For the text-containing cell, return its midpoint in (X, Y) coordinate format. 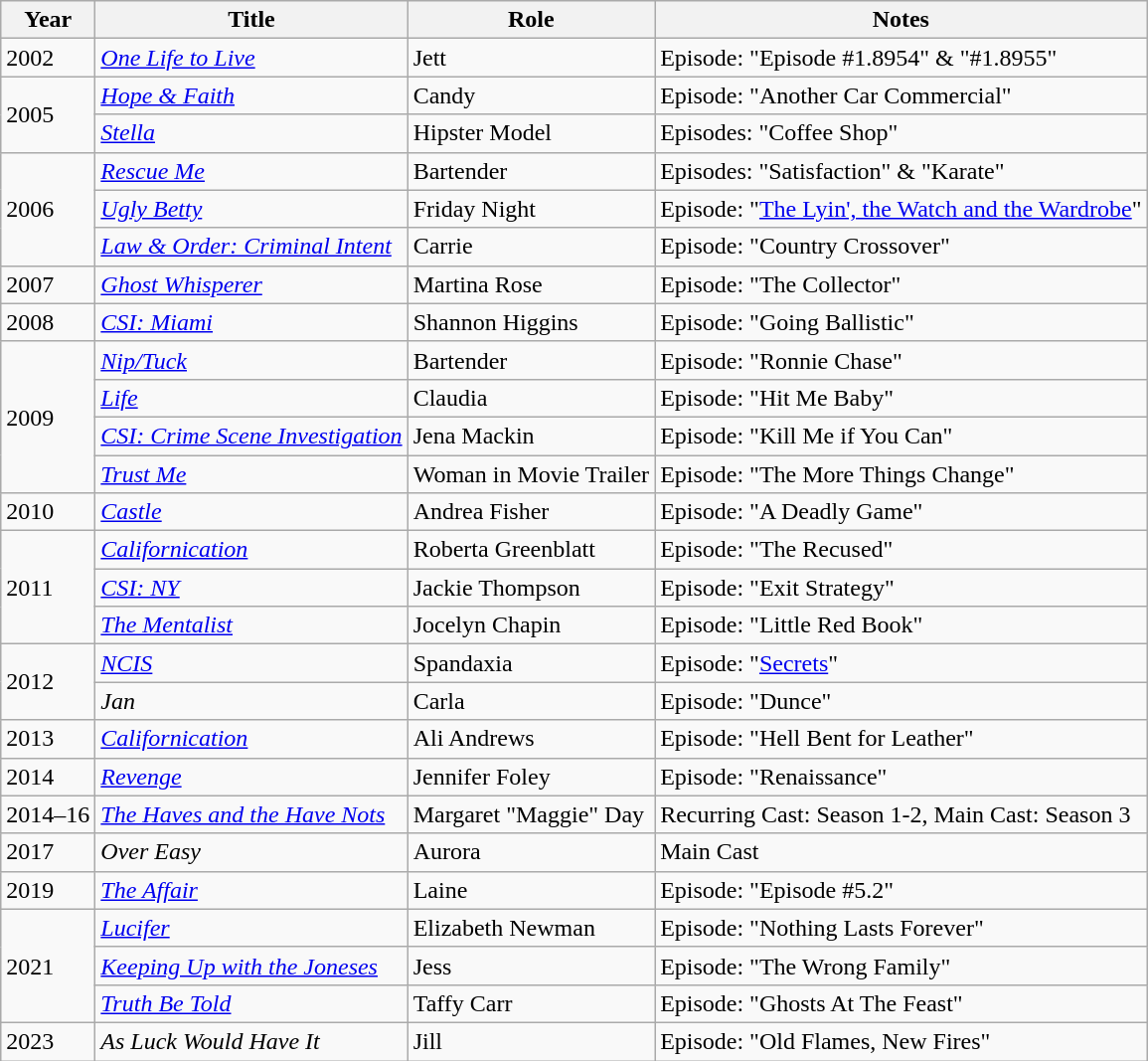
Hipster Model (531, 133)
Jennifer Foley (531, 777)
2008 (48, 322)
2019 (48, 890)
2009 (48, 417)
The Affair (251, 890)
2017 (48, 852)
Episode: "The Lyin', the Watch and the Wardrobe" (901, 209)
2006 (48, 209)
Aurora (531, 852)
Notes (901, 20)
Episode: "Going Ballistic" (901, 322)
Episode: "Renaissance" (901, 777)
Stella (251, 133)
Spandaxia (531, 663)
Ali Andrews (531, 739)
Episode: "Episode #1.8954" & "#1.8955" (901, 58)
CSI: Crime Scene Investigation (251, 436)
Episode: "Hell Bent for Leather" (901, 739)
Jill (531, 1041)
CSI: Miami (251, 322)
Episode: "Dunce" (901, 701)
Episode: "Kill Me if You Can" (901, 436)
Over Easy (251, 852)
Life (251, 398)
Roberta Greenblatt (531, 550)
Jess (531, 966)
Episode: "Nothing Lasts Forever" (901, 928)
2005 (48, 114)
Nip/Tuck (251, 360)
Elizabeth Newman (531, 928)
Keeping Up with the Joneses (251, 966)
Carrie (531, 247)
2023 (48, 1041)
Shannon Higgins (531, 322)
2007 (48, 284)
Episode: "Little Red Book" (901, 625)
2014–16 (48, 814)
Candy (531, 95)
Revenge (251, 777)
Episode: "The Wrong Family" (901, 966)
Jett (531, 58)
Lucifer (251, 928)
Episode: "Ronnie Chase" (901, 360)
The Haves and the Have Nots (251, 814)
Jan (251, 701)
Episode: "The Collector" (901, 284)
Episodes: "Satisfaction" & "Karate" (901, 171)
One Life to Live (251, 58)
Episode: "Exit Strategy" (901, 588)
Episode: "Episode #5.2" (901, 890)
Friday Night (531, 209)
Jocelyn Chapin (531, 625)
Carla (531, 701)
Role (531, 20)
Trust Me (251, 474)
2012 (48, 682)
Episode: "The More Things Change" (901, 474)
Episode: "The Recused" (901, 550)
2013 (48, 739)
Truth Be Told (251, 1003)
The Mentalist (251, 625)
Castle (251, 512)
CSI: NY (251, 588)
Margaret "Maggie" Day (531, 814)
2021 (48, 966)
Rescue Me (251, 171)
Episodes: "Coffee Shop" (901, 133)
Year (48, 20)
Jena Mackin (531, 436)
Ghost Whisperer (251, 284)
2010 (48, 512)
As Luck Would Have It (251, 1041)
Andrea Fisher (531, 512)
Episode: "Ghosts At The Feast" (901, 1003)
Ugly Betty (251, 209)
Episode: "Hit Me Baby" (901, 398)
Jackie Thompson (531, 588)
Law & Order: Criminal Intent (251, 247)
Title (251, 20)
Woman in Movie Trailer (531, 474)
Episode: "A Deadly Game" (901, 512)
Taffy Carr (531, 1003)
Laine (531, 890)
Episode: "Another Car Commercial" (901, 95)
Episode: "Old Flames, New Fires" (901, 1041)
Main Cast (901, 852)
2011 (48, 588)
Claudia (531, 398)
Hope & Faith (251, 95)
2014 (48, 777)
Episode: "Secrets" (901, 663)
Recurring Cast: Season 1-2, Main Cast: Season 3 (901, 814)
Martina Rose (531, 284)
2002 (48, 58)
NCIS (251, 663)
Episode: "Country Crossover" (901, 247)
